Provide the (X, Y) coordinate of the cell's center where the given text is located.  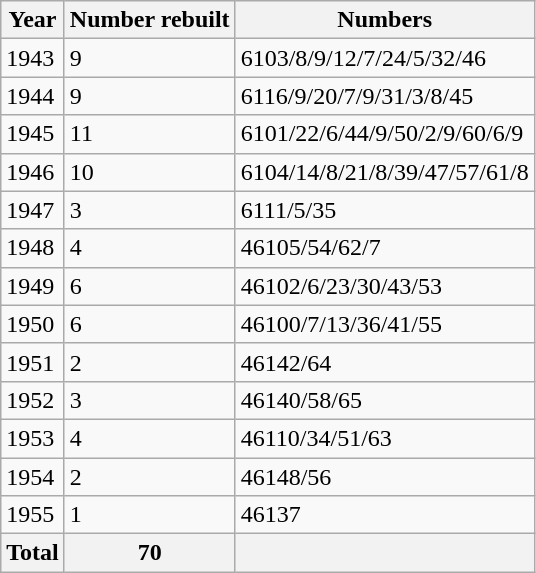
1953 (33, 438)
6111/5/35 (384, 210)
1955 (33, 515)
1947 (33, 210)
Year (33, 20)
1948 (33, 248)
1943 (33, 58)
1951 (33, 362)
1954 (33, 477)
46142/64 (384, 362)
1945 (33, 134)
6104/14/8/21/8/39/47/57/61/8 (384, 172)
1952 (33, 400)
46102/6/23/30/43/53 (384, 286)
11 (150, 134)
46148/56 (384, 477)
6103/8/9/12/7/24/5/32/46 (384, 58)
70 (150, 553)
Number rebuilt (150, 20)
10 (150, 172)
46100/7/13/36/41/55 (384, 324)
1 (150, 515)
1946 (33, 172)
46105/54/62/7 (384, 248)
Numbers (384, 20)
1950 (33, 324)
46140/58/65 (384, 400)
1944 (33, 96)
6101/22/6/44/9/50/2/9/60/6/9 (384, 134)
6116/9/20/7/9/31/3/8/45 (384, 96)
Total (33, 553)
1949 (33, 286)
46137 (384, 515)
46110/34/51/63 (384, 438)
